Pinpoint the cell where the given text exists, returning its [X, Y] midpoint coordinate. 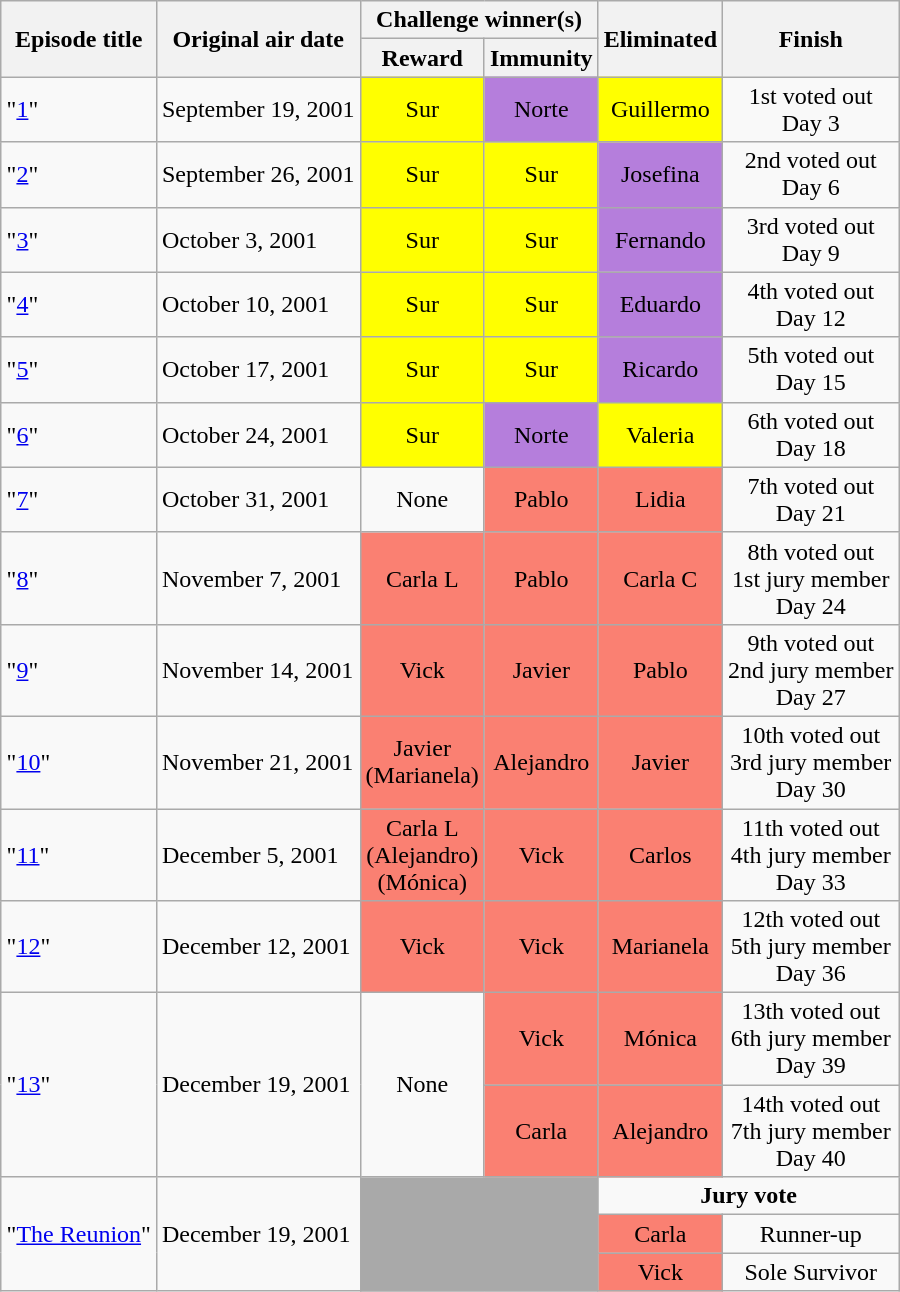
"7" [78, 500]
"10" [78, 762]
Eduardo [660, 304]
November 14, 2001 [258, 670]
2nd voted outDay 6 [811, 174]
5th voted outDay 15 [811, 370]
"The Reunion" [78, 1234]
Carlos [660, 854]
"5" [78, 370]
November 21, 2001 [258, 762]
"2" [78, 174]
10th voted out3rd jury memberDay 30 [811, 762]
Eliminated [660, 39]
September 26, 2001 [258, 174]
8th voted out1st jury memberDay 24 [811, 578]
Marianela [660, 947]
Valeria [660, 434]
"11" [78, 854]
September 19, 2001 [258, 110]
"8" [78, 578]
Javier (Marianela) [422, 762]
1st voted outDay 3 [811, 110]
6th voted outDay 18 [811, 434]
Immunity [541, 58]
3rd voted outDay 9 [811, 240]
13th voted out6th jury memberDay 39 [811, 1039]
Mónica [660, 1039]
"3" [78, 240]
14th voted out7th jury memberDay 40 [811, 1131]
Reward [422, 58]
October 31, 2001 [258, 500]
October 10, 2001 [258, 304]
Carla C [660, 578]
"9" [78, 670]
October 3, 2001 [258, 240]
12th voted out5th jury memberDay 36 [811, 947]
October 24, 2001 [258, 434]
Carla L [422, 578]
Jury vote [748, 1196]
Original air date [258, 39]
Sole Survivor [811, 1272]
Runner-up [811, 1234]
Guillermo [660, 110]
November 7, 2001 [258, 578]
"4" [78, 304]
Episode title [78, 39]
December 5, 2001 [258, 854]
Challenge winner(s) [479, 20]
9th voted out2nd jury memberDay 27 [811, 670]
Fernando [660, 240]
"1" [78, 110]
Finish [811, 39]
"12" [78, 947]
Lidia [660, 500]
Carla L (Alejandro) (Mónica) [422, 854]
December 12, 2001 [258, 947]
Josefina [660, 174]
"13" [78, 1085]
Ricardo [660, 370]
7th voted outDay 21 [811, 500]
"6" [78, 434]
October 17, 2001 [258, 370]
4th voted outDay 12 [811, 304]
11th voted out4th jury memberDay 33 [811, 854]
